For the text-containing cell, return its midpoint in (X, Y) coordinate format. 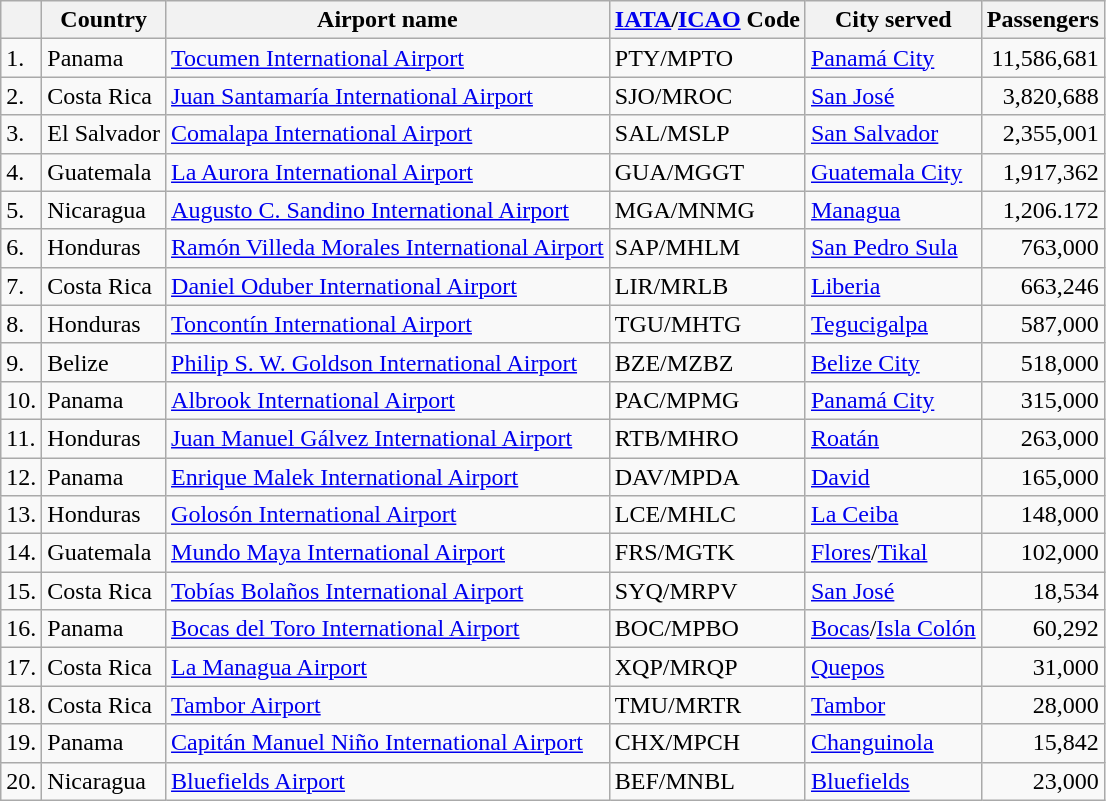
Flores/Tikal (893, 553)
663,246 (1042, 286)
BOC/MPBO (707, 629)
XQP/MRQP (707, 667)
IATA/ICAO Code (707, 20)
19. (22, 743)
28,000 (1042, 705)
FRS/MGTK (707, 553)
RTB/MHRO (707, 438)
TGU/MHTG (707, 324)
Belize (104, 362)
102,000 (1042, 553)
Capitán Manuel Niño International Airport (388, 743)
7. (22, 286)
LCE/MHLC (707, 515)
MGA/MNMG (707, 210)
TMU/MRTR (707, 705)
12. (22, 477)
Toncontín International Airport (388, 324)
Tambor (893, 705)
San Salvador (893, 134)
Bluefields Airport (388, 781)
PTY/MPTO (707, 58)
DAV/MPDA (707, 477)
BZE/MZBZ (707, 362)
Tegucigalpa (893, 324)
Airport name (388, 20)
Ramón Villeda Morales International Airport (388, 248)
Managua (893, 210)
Juan Santamaría International Airport (388, 96)
LIR/MRLB (707, 286)
Philip S. W. Goldson International Airport (388, 362)
City served (893, 20)
3,820,688 (1042, 96)
CHX/MPCH (707, 743)
315,000 (1042, 400)
6. (22, 248)
Liberia (893, 286)
18,534 (1042, 591)
Tobías Bolaños International Airport (388, 591)
Tambor Airport (388, 705)
SJO/MROC (707, 96)
SAL/MSLP (707, 134)
SAP/MHLM (707, 248)
13. (22, 515)
263,000 (1042, 438)
Guatemala City (893, 172)
Belize City (893, 362)
PAC/MPMG (707, 400)
17. (22, 667)
23,000 (1042, 781)
148,000 (1042, 515)
Comalapa International Airport (388, 134)
Roatán (893, 438)
11,586,681 (1042, 58)
Country (104, 20)
La Aurora International Airport (388, 172)
SYQ/MRPV (707, 591)
15. (22, 591)
Augusto C. Sandino International Airport (388, 210)
1,917,362 (1042, 172)
31,000 (1042, 667)
587,000 (1042, 324)
Tocumen International Airport (388, 58)
Passengers (1042, 20)
2. (22, 96)
16. (22, 629)
15,842 (1042, 743)
3. (22, 134)
Golosón International Airport (388, 515)
La Managua Airport (388, 667)
Daniel Oduber International Airport (388, 286)
Enrique Malek International Airport (388, 477)
18. (22, 705)
Bocas del Toro International Airport (388, 629)
BEF/MNBL (707, 781)
763,000 (1042, 248)
La Ceiba (893, 515)
GUA/MGGT (707, 172)
5. (22, 210)
San Pedro Sula (893, 248)
2,355,001 (1042, 134)
1,206.172 (1042, 210)
10. (22, 400)
David (893, 477)
Changuinola (893, 743)
165,000 (1042, 477)
9. (22, 362)
20. (22, 781)
Albrook International Airport (388, 400)
14. (22, 553)
11. (22, 438)
Mundo Maya International Airport (388, 553)
Bocas/Isla Colón (893, 629)
Juan Manuel Gálvez International Airport (388, 438)
1. (22, 58)
8. (22, 324)
518,000 (1042, 362)
4. (22, 172)
60,292 (1042, 629)
Bluefields (893, 781)
Quepos (893, 667)
El Salvador (104, 134)
